Search for the cell housing the specified text and yield its (X, Y) center coordinate. 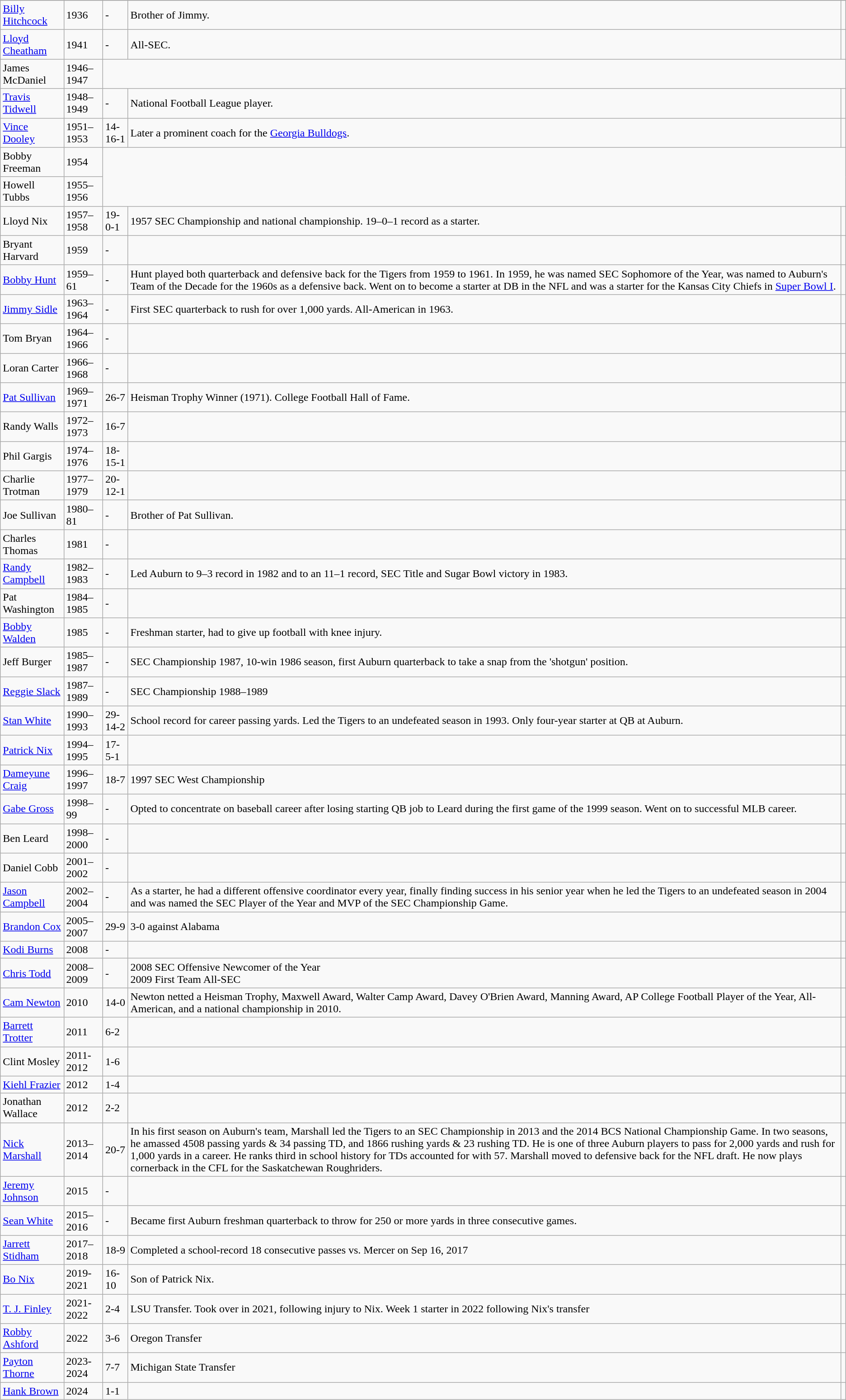
Stan White (32, 720)
Bo Nix (32, 1279)
2010 (83, 1002)
Jarrett Stidham (32, 1250)
Lloyd Nix (32, 221)
2008 (83, 950)
Patrick Nix (32, 750)
Gabe Gross (32, 809)
Pat Washington (32, 603)
Reggie Slack (32, 691)
26-7 (115, 398)
School record for career passing yards. Led the Tigers to an undefeated season in 1993. Only four-year starter at QB at Auburn. (484, 720)
National Football League player. (484, 103)
Randy Walls (32, 427)
Brother of Jimmy. (484, 15)
Payton Thorne (32, 1367)
Vince Dooley (32, 133)
Lloyd Cheatham (32, 44)
Joe Sullivan (32, 515)
Robby Ashford (32, 1339)
1974–1976 (83, 456)
Later a prominent coach for the Georgia Bulldogs. (484, 133)
16-10 (115, 1279)
Nick Marshall (32, 1150)
SEC Championship 1987, 10-win 1986 season, first Auburn quarterback to take a snap from the 'shotgun' position. (484, 662)
1966–1968 (83, 368)
Barrett Trotter (32, 1032)
Bobby Hunt (32, 279)
Freshman starter, had to give up football with knee injury. (484, 633)
Brandon Cox (32, 926)
1-4 (115, 1085)
1951–1953 (83, 133)
Ben Leard (32, 838)
1990–1993 (83, 720)
Travis Tidwell (32, 103)
20-7 (115, 1150)
Jonathan Wallace (32, 1108)
Tom Bryan (32, 338)
1946–1947 (83, 74)
1963–1964 (83, 309)
18-15-1 (115, 456)
2017– 2018 (83, 1250)
2015 (83, 1191)
2008–2009 (83, 973)
Pat Sullivan (32, 398)
Chris Todd (32, 973)
1957 SEC Championship and national championship. 19–0–1 record as a starter. (484, 221)
19-0-1 (115, 221)
2005–2007 (83, 926)
1936 (83, 15)
14-0 (115, 1002)
Completed a school-record 18 consecutive passes vs. Mercer on Sep 16, 2017 (484, 1250)
Bobby Walden (32, 633)
Son of Patrick Nix. (484, 1279)
1-6 (115, 1061)
Clint Mosley (32, 1061)
Became first Auburn freshman quarterback to throw for 250 or more yards in three consecutive games. (484, 1220)
Charles Thomas (32, 544)
1957–1958 (83, 221)
1955–1956 (83, 192)
Brother of Pat Sullivan. (484, 515)
1996–1997 (83, 779)
1984–1985 (83, 603)
Bryant Harvard (32, 250)
6-2 (115, 1032)
Daniel Cobb (32, 868)
2011-2012 (83, 1061)
16-7 (115, 427)
7-7 (115, 1367)
Loran Carter (32, 368)
2023-2024 (83, 1367)
Kiehl Frazier (32, 1085)
1998–99 (83, 809)
29-9 (115, 926)
1941 (83, 44)
Michigan State Transfer (484, 1367)
2013–2014 (83, 1150)
1997 SEC West Championship (484, 779)
Hank Brown (32, 1391)
1959–61 (83, 279)
First SEC quarterback to rush for over 1,000 yards. All-American in 1963. (484, 309)
18-9 (115, 1250)
Dameyune Craig (32, 779)
1998–2000 (83, 838)
2021-2022 (83, 1309)
1985–1987 (83, 662)
2019-2021 (83, 1279)
Heisman Trophy Winner (1971). College Football Hall of Fame. (484, 398)
1972–1973 (83, 427)
Jeff Burger (32, 662)
1-1 (115, 1391)
1982–1983 (83, 574)
Jimmy Sidle (32, 309)
3-0 against Alabama (484, 926)
1954 (83, 162)
29-14-2 (115, 720)
2-2 (115, 1108)
All-SEC. (484, 44)
Phil Gargis (32, 456)
2024 (83, 1391)
T. J. Finley (32, 1309)
SEC Championship 1988–1989 (484, 691)
2022 (83, 1339)
1985 (83, 633)
2015–2016 (83, 1220)
James McDaniel (32, 74)
1964–1966 (83, 338)
20-12-1 (115, 485)
1994–1995 (83, 750)
Kodi Burns (32, 950)
1959 (83, 250)
14-16-1 (115, 133)
2001–2002 (83, 868)
Sean White (32, 1220)
2008 SEC Offensive Newcomer of the Year2009 First Team All-SEC (484, 973)
18-7 (115, 779)
Charlie Trotman (32, 485)
2-4 (115, 1309)
LSU Transfer. Took over in 2021, following injury to Nix. Week 1 starter in 2022 following Nix's transfer (484, 1309)
Jeremy Johnson (32, 1191)
Randy Campbell (32, 574)
1948–1949 (83, 103)
1981 (83, 544)
Bobby Freeman (32, 162)
2002–2004 (83, 897)
Jason Campbell (32, 897)
Cam Newton (32, 1002)
1987–1989 (83, 691)
Led Auburn to 9–3 record in 1982 and to an 11–1 record, SEC Title and Sugar Bowl victory in 1983. (484, 574)
Oregon Transfer (484, 1339)
1980–81 (83, 515)
1977–1979 (83, 485)
3-6 (115, 1339)
17-5-1 (115, 750)
2011 (83, 1032)
Billy Hitchcock (32, 15)
Howell Tubbs (32, 192)
1969–1971 (83, 398)
